Locate the cell with the specified text and output its (X, Y) center coordinate. 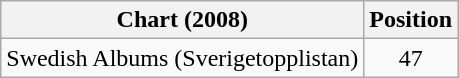
Swedish Albums (Sverigetopplistan) (182, 58)
Chart (2008) (182, 20)
Position (411, 20)
47 (411, 58)
